Locate the cell with the specified text and output its (X, Y) center coordinate. 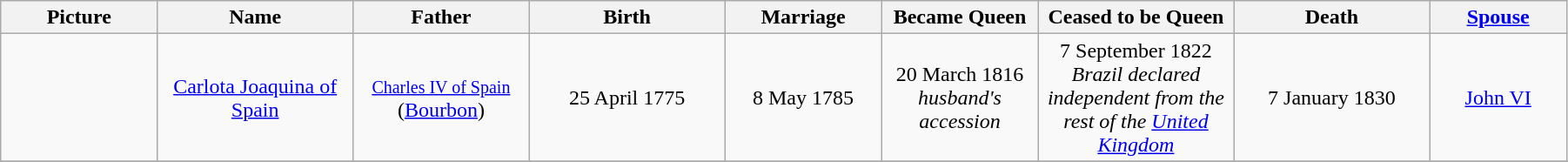
Picture (79, 17)
7 September 1822Brazil declared independent from the rest of the United Kingdom (1136, 98)
John VI (1498, 98)
Spouse (1498, 17)
Name (256, 17)
Charles IV of Spain (Bourbon) (441, 98)
8 May 1785 (803, 98)
7 January 1830 (1331, 98)
Ceased to be Queen (1136, 17)
Became Queen (960, 17)
20 March 1816husband's accession (960, 98)
Father (441, 17)
Marriage (803, 17)
Birth (627, 17)
Death (1331, 17)
25 April 1775 (627, 98)
Carlota Joaquina of Spain (256, 98)
